Identify which cell holds the provided text, then report its [x, y] central coordinate. 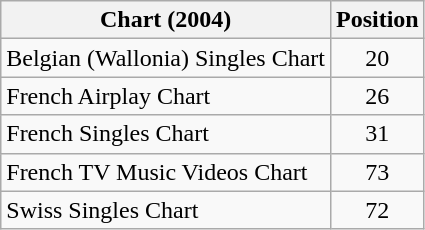
26 [377, 96]
31 [377, 134]
French Airplay Chart [166, 96]
French TV Music Videos Chart [166, 172]
73 [377, 172]
Position [377, 20]
Swiss Singles Chart [166, 210]
Chart (2004) [166, 20]
72 [377, 210]
French Singles Chart [166, 134]
20 [377, 58]
Belgian (Wallonia) Singles Chart [166, 58]
